For the text-containing cell, return its midpoint in (X, Y) coordinate format. 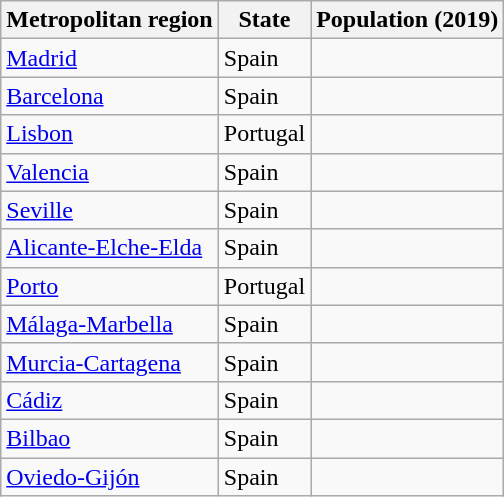
Alicante-Elche-Elda (110, 248)
Málaga-Marbella (110, 324)
Madrid (110, 58)
Valencia (110, 172)
Seville (110, 210)
Oviedo-Gijón (110, 477)
Bilbao (110, 438)
Lisbon (110, 134)
Cádiz (110, 400)
Population (2019) (408, 20)
Barcelona (110, 96)
State (264, 20)
Murcia-Cartagena (110, 362)
Metropolitan region (110, 20)
Porto (110, 286)
